Determine the (x, y) coordinate at the center of the cell enclosing the given text.  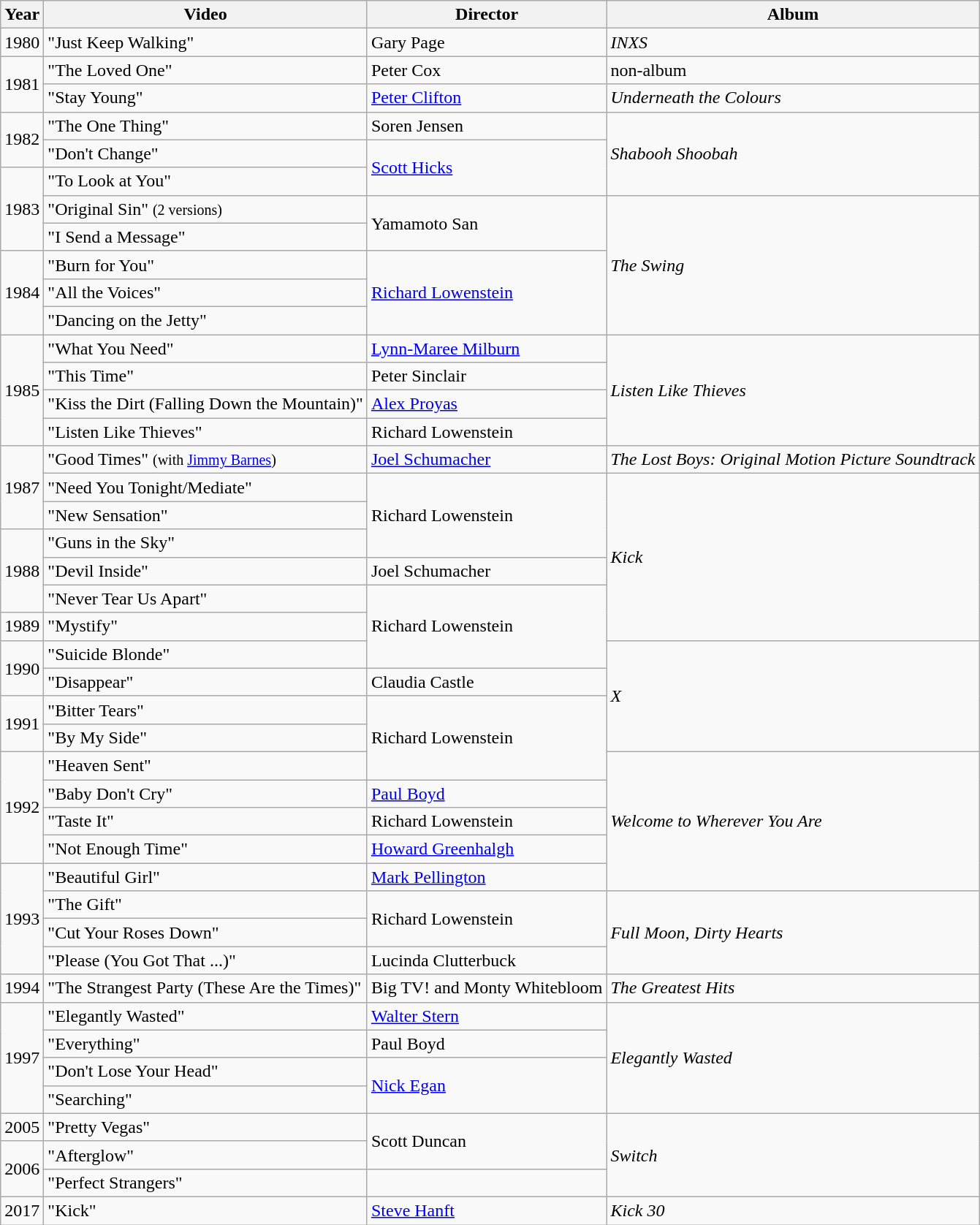
Howard Greenhalgh (487, 849)
"Never Tear Us Apart" (206, 599)
"Bitter Tears" (206, 710)
1980 (22, 42)
"Everything" (206, 1044)
"The Strangest Party (These Are the Times)" (206, 988)
1997 (22, 1058)
"Kick" (206, 1210)
1993 (22, 919)
"What You Need" (206, 349)
"Devil Inside" (206, 571)
1983 (22, 209)
Kick 30 (793, 1210)
Yamamoto San (487, 223)
"The Loved One" (206, 70)
Steve Hanft (487, 1210)
X (793, 696)
Gary Page (487, 42)
"Please (You Got That ...)" (206, 960)
INXS (793, 42)
"Stay Young" (206, 98)
"By My Side" (206, 737)
"This Time" (206, 376)
"Disappear" (206, 682)
Alex Proyas (487, 404)
1987 (22, 488)
Soren Jensen (487, 126)
Video (206, 15)
"Need You Tonight/Mediate" (206, 488)
"Guns in the Sky" (206, 543)
"Heaven Sent" (206, 765)
"Afterglow" (206, 1155)
Welcome to Wherever You Are (793, 821)
"Baby Don't Cry" (206, 793)
non-album (793, 70)
Peter Clifton (487, 98)
1988 (22, 571)
Scott Duncan (487, 1141)
"Original Sin" (2 versions) (206, 209)
1994 (22, 988)
1989 (22, 626)
1990 (22, 668)
Director (487, 15)
Lynn-Maree Milburn (487, 349)
Walter Stern (487, 1016)
Peter Cox (487, 70)
The Swing (793, 265)
Shabooh Shoobah (793, 153)
"Kiss the Dirt (Falling Down the Mountain)" (206, 404)
2017 (22, 1210)
1982 (22, 140)
Switch (793, 1155)
"Cut Your Roses Down" (206, 933)
Kick (793, 557)
Mark Pellington (487, 877)
"Taste It" (206, 822)
Album (793, 15)
1985 (22, 390)
Year (22, 15)
"I Send a Message" (206, 237)
Lucinda Clutterbuck (487, 960)
Elegantly Wasted (793, 1058)
"Perfect Strangers" (206, 1183)
Big TV! and Monty Whitebloom (487, 988)
The Greatest Hits (793, 988)
"New Sensation" (206, 515)
Peter Sinclair (487, 376)
"The One Thing" (206, 126)
Underneath the Colours (793, 98)
Full Moon, Dirty Hearts (793, 933)
"Suicide Blonde" (206, 654)
"Just Keep Walking" (206, 42)
"Don't Lose Your Head" (206, 1072)
"Mystify" (206, 626)
1981 (22, 84)
Claudia Castle (487, 682)
"Searching" (206, 1099)
"To Look at You" (206, 181)
2006 (22, 1169)
Nick Egan (487, 1085)
"The Gift" (206, 905)
"Beautiful Girl" (206, 877)
"Not Enough Time" (206, 849)
Listen Like Thieves (793, 390)
"Good Times" (with Jimmy Barnes) (206, 460)
"All the Voices" (206, 292)
1992 (22, 807)
The Lost Boys: Original Motion Picture Soundtrack (793, 460)
1991 (22, 724)
"Listen Like Thieves" (206, 432)
"Dancing on the Jetty" (206, 320)
"Pretty Vegas" (206, 1127)
"Burn for You" (206, 265)
"Elegantly Wasted" (206, 1016)
2005 (22, 1127)
1984 (22, 292)
"Don't Change" (206, 153)
Scott Hicks (487, 167)
